Return (x, y) of the center of cell containing provided text 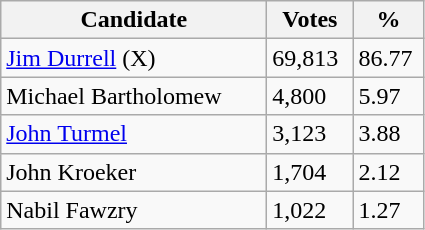
69,813 (310, 58)
3,123 (310, 134)
% (388, 20)
1,022 (310, 210)
John Turmel (134, 134)
Nabil Fawzry (134, 210)
Michael Bartholomew (134, 96)
Jim Durrell (X) (134, 58)
John Kroeker (134, 172)
1,704 (310, 172)
86.77 (388, 58)
5.97 (388, 96)
3.88 (388, 134)
Candidate (134, 20)
1.27 (388, 210)
Votes (310, 20)
2.12 (388, 172)
4,800 (310, 96)
